Locate the cell with the specified text and output its [x, y] center coordinate. 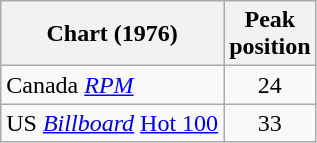
24 [270, 85]
Canada RPM [112, 85]
Peakposition [270, 34]
US Billboard Hot 100 [112, 123]
33 [270, 123]
Chart (1976) [112, 34]
